Detect which cell encompasses the target text, then output its (x, y) center coordinate. 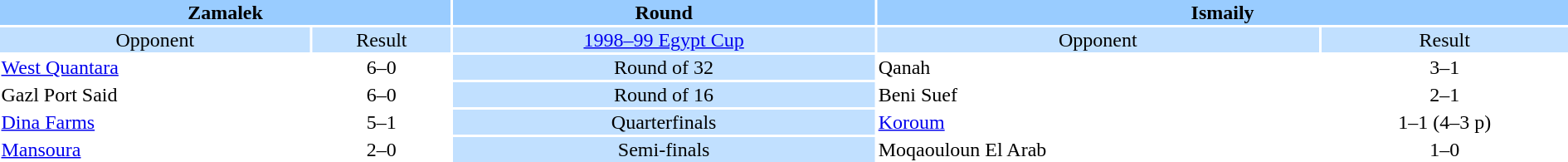
Gazl Port Said (155, 95)
West Quantara (155, 67)
5–1 (382, 122)
Semi-finals (664, 150)
Mansoura (155, 150)
Round of 16 (664, 95)
Round (664, 12)
1–1 (4–3 p) (1444, 122)
Koroum (1098, 122)
Zamalek (226, 12)
Quarterfinals (664, 122)
Ismaily (1223, 12)
2–0 (382, 150)
3–1 (1444, 67)
Qanah (1098, 67)
Round of 32 (664, 67)
Beni Suef (1098, 95)
Dina Farms (155, 122)
1998–99 Egypt Cup (664, 40)
2–1 (1444, 95)
1–0 (1444, 150)
Moqaouloun El Arab (1098, 150)
